Identify which cell holds the provided text, then report its [x, y] central coordinate. 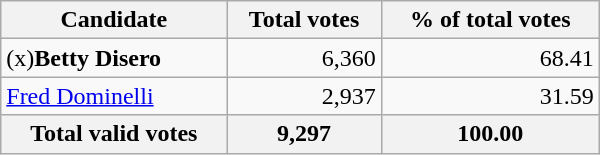
68.41 [490, 58]
6,360 [304, 58]
Candidate [114, 20]
Total valid votes [114, 134]
(x)Betty Disero [114, 58]
% of total votes [490, 20]
31.59 [490, 96]
Fred Dominelli [114, 96]
2,937 [304, 96]
Total votes [304, 20]
9,297 [304, 134]
100.00 [490, 134]
